From the cell containing the given text, extract its center point as (x, y) coordinate. 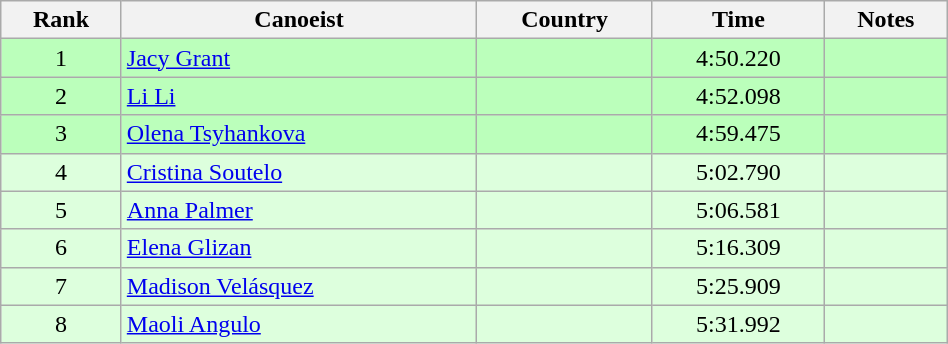
Jacy Grant (299, 58)
3 (62, 134)
5:31.992 (738, 324)
7 (62, 286)
Li Li (299, 96)
1 (62, 58)
Canoeist (299, 20)
4 (62, 172)
5:02.790 (738, 172)
8 (62, 324)
Cristina Soutelo (299, 172)
4:50.220 (738, 58)
5:06.581 (738, 210)
Rank (62, 20)
5:25.909 (738, 286)
6 (62, 248)
2 (62, 96)
5 (62, 210)
4:59.475 (738, 134)
5:16.309 (738, 248)
Madison Velásquez (299, 286)
4:52.098 (738, 96)
Olena Tsyhankova (299, 134)
Maoli Angulo (299, 324)
Time (738, 20)
Notes (886, 20)
Elena Glizan (299, 248)
Country (565, 20)
Anna Palmer (299, 210)
